Capture the cell that displays the provided text and extract its [X, Y] central coordinate. 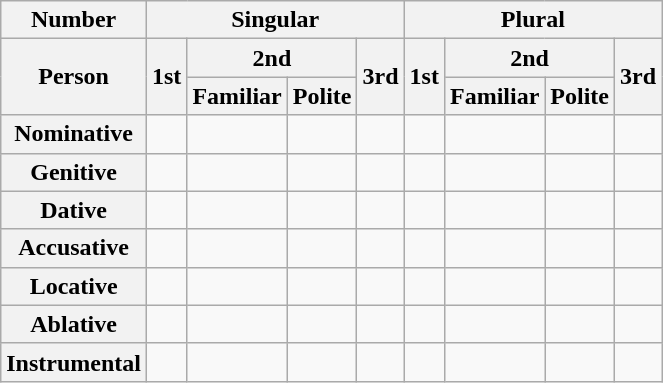
Number [74, 20]
Instrumental [74, 362]
Person [74, 77]
Ablative [74, 324]
Dative [74, 210]
Plural [533, 20]
Accusative [74, 248]
Locative [74, 286]
Singular [275, 20]
Nominative [74, 134]
Genitive [74, 172]
